From the cell containing the given text, extract its center point as [X, Y] coordinate. 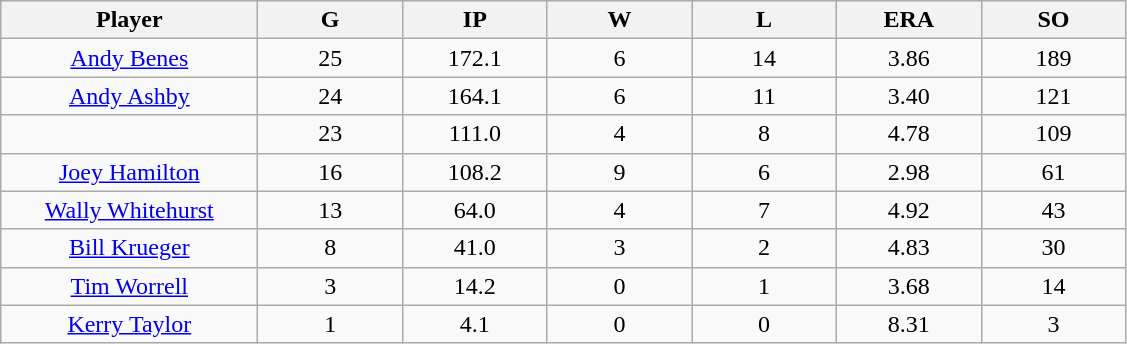
172.1 [476, 58]
Andy Ashby [130, 96]
14.2 [476, 286]
Andy Benes [130, 58]
3.68 [908, 286]
8.31 [908, 324]
Wally Whitehurst [130, 210]
111.0 [476, 134]
4.83 [908, 248]
24 [330, 96]
109 [1054, 134]
30 [1054, 248]
G [330, 20]
11 [764, 96]
ERA [908, 20]
Joey Hamilton [130, 172]
4.78 [908, 134]
Player [130, 20]
3.40 [908, 96]
13 [330, 210]
Bill Krueger [130, 248]
41.0 [476, 248]
9 [620, 172]
3.86 [908, 58]
SO [1054, 20]
164.1 [476, 96]
2.98 [908, 172]
25 [330, 58]
16 [330, 172]
7 [764, 210]
2 [764, 248]
121 [1054, 96]
L [764, 20]
IP [476, 20]
189 [1054, 58]
23 [330, 134]
43 [1054, 210]
108.2 [476, 172]
W [620, 20]
4.92 [908, 210]
61 [1054, 172]
Kerry Taylor [130, 324]
4.1 [476, 324]
64.0 [476, 210]
Tim Worrell [130, 286]
